Capture the cell that displays the provided text and extract its [X, Y] central coordinate. 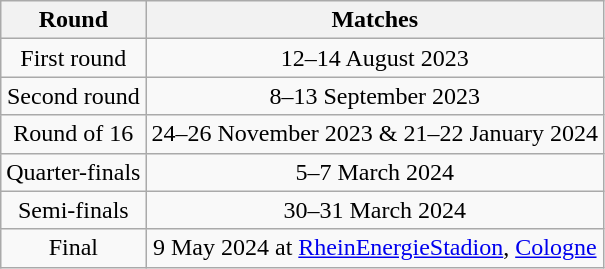
Quarter-finals [74, 172]
Semi-finals [74, 210]
Final [74, 248]
Round [74, 20]
24–26 November 2023 & 21–22 January 2024 [375, 134]
9 May 2024 at RheinEnergieStadion, Cologne [375, 248]
Round of 16 [74, 134]
Second round [74, 96]
5–7 March 2024 [375, 172]
30–31 March 2024 [375, 210]
8–13 September 2023 [375, 96]
First round [74, 58]
Matches [375, 20]
12–14 August 2023 [375, 58]
